Return [X, Y] of the center of cell containing provided text 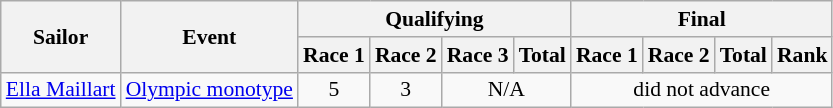
Ella Maillart [61, 90]
did not advance [702, 90]
N/A [506, 90]
Final [702, 19]
Qualifying [434, 19]
3 [406, 90]
Olympic monotype [210, 90]
5 [334, 90]
Rank [802, 55]
Race 3 [478, 55]
Event [210, 36]
Sailor [61, 36]
